Extract the [x, y] coordinate from the center of the cell holding the provided text.  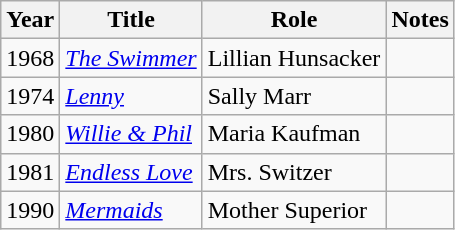
Notes [420, 20]
The Swimmer [131, 58]
1981 [30, 172]
1974 [30, 96]
Role [294, 20]
Lillian Hunsacker [294, 58]
Maria Kaufman [294, 134]
Title [131, 20]
Mermaids [131, 210]
Mother Superior [294, 210]
Endless Love [131, 172]
1968 [30, 58]
Sally Marr [294, 96]
Mrs. Switzer [294, 172]
Willie & Phil [131, 134]
Year [30, 20]
1980 [30, 134]
Lenny [131, 96]
1990 [30, 210]
